Return [X, Y] of the center of cell containing provided text 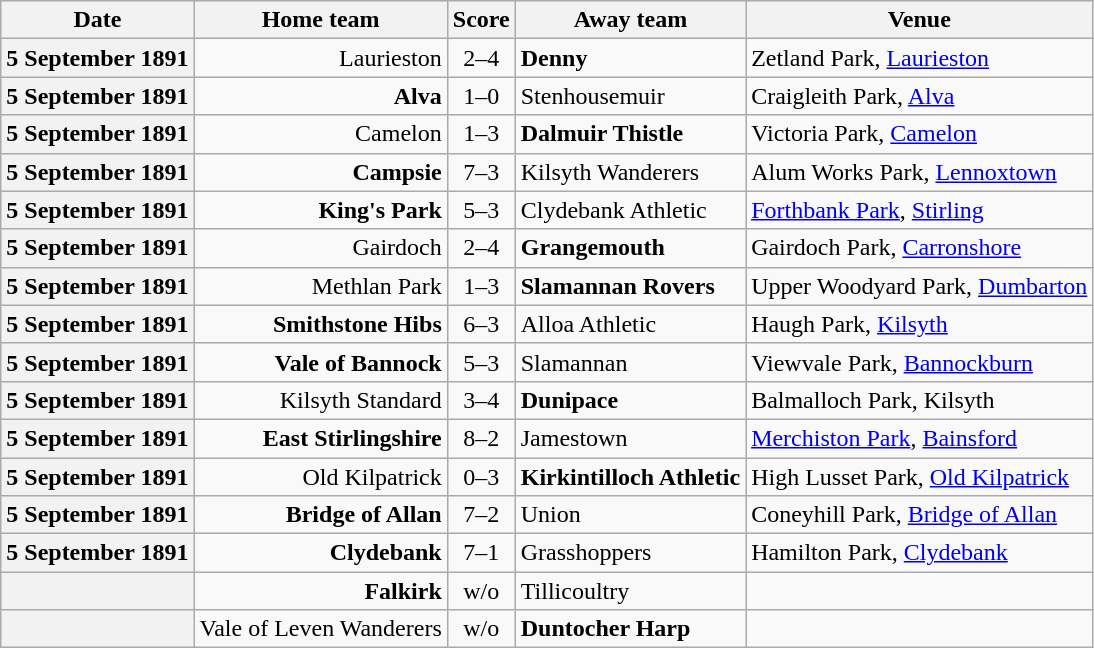
East Stirlingshire [320, 438]
Balmalloch Park, Kilsyth [920, 400]
Campsie [320, 172]
Tillicoultry [630, 591]
7–2 [481, 515]
Victoria Park, Camelon [920, 134]
Vale of Bannock [320, 362]
Jamestown [630, 438]
Bridge of Allan [320, 515]
Slamannan [630, 362]
Hamilton Park, Clydebank [920, 553]
King's Park [320, 210]
Stenhousemuir [630, 96]
Gairdoch Park, Carronshore [920, 248]
Home team [320, 20]
Camelon [320, 134]
Methlan Park [320, 286]
Kilsyth Standard [320, 400]
6–3 [481, 324]
Laurieston [320, 58]
Grangemouth [630, 248]
Alloa Athletic [630, 324]
Clydebank [320, 553]
Away team [630, 20]
Score [481, 20]
Coneyhill Park, Bridge of Allan [920, 515]
Vale of Leven Wanderers [320, 629]
Gairdoch [320, 248]
High Lusset Park, Old Kilpatrick [920, 477]
7–3 [481, 172]
3–4 [481, 400]
Grasshoppers [630, 553]
Viewvale Park, Bannockburn [920, 362]
Union [630, 515]
Venue [920, 20]
Zetland Park, Laurieston [920, 58]
Slamannan Rovers [630, 286]
Smithstone Hibs [320, 324]
7–1 [481, 553]
Old Kilpatrick [320, 477]
0–3 [481, 477]
Forthbank Park, Stirling [920, 210]
Kilsyth Wanderers [630, 172]
Upper Woodyard Park, Dumbarton [920, 286]
Clydebank Athletic [630, 210]
8–2 [481, 438]
Craigleith Park, Alva [920, 96]
Alum Works Park, Lennoxtown [920, 172]
Falkirk [320, 591]
Denny [630, 58]
Dunipace [630, 400]
Haugh Park, Kilsyth [920, 324]
Merchiston Park, Bainsford [920, 438]
Duntocher Harp [630, 629]
Dalmuir Thistle [630, 134]
Alva [320, 96]
Date [98, 20]
1–0 [481, 96]
Kirkintilloch Athletic [630, 477]
